Identify which cell holds the provided text, then report its [X, Y] central coordinate. 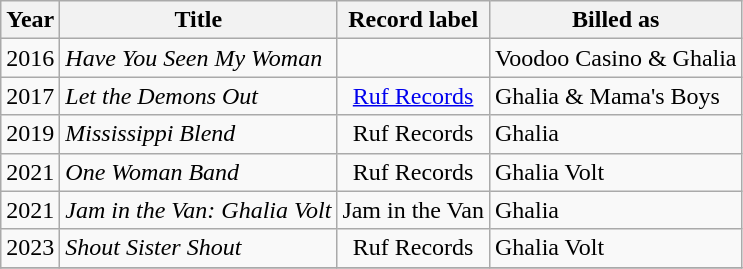
Year [30, 20]
Let the Demons Out [198, 96]
2019 [30, 134]
Jam in the Van [414, 210]
Record label [414, 20]
Mississippi Blend [198, 134]
2023 [30, 248]
Have You Seen My Woman [198, 58]
Jam in the Van: Ghalia Volt [198, 210]
Voodoo Casino & Ghalia [616, 58]
Ghalia & Mama's Boys [616, 96]
Billed as [616, 20]
Title [198, 20]
2017 [30, 96]
One Woman Band [198, 172]
2016 [30, 58]
Shout Sister Shout [198, 248]
